Determine the (X, Y) coordinate at the center of the cell enclosing the given text.  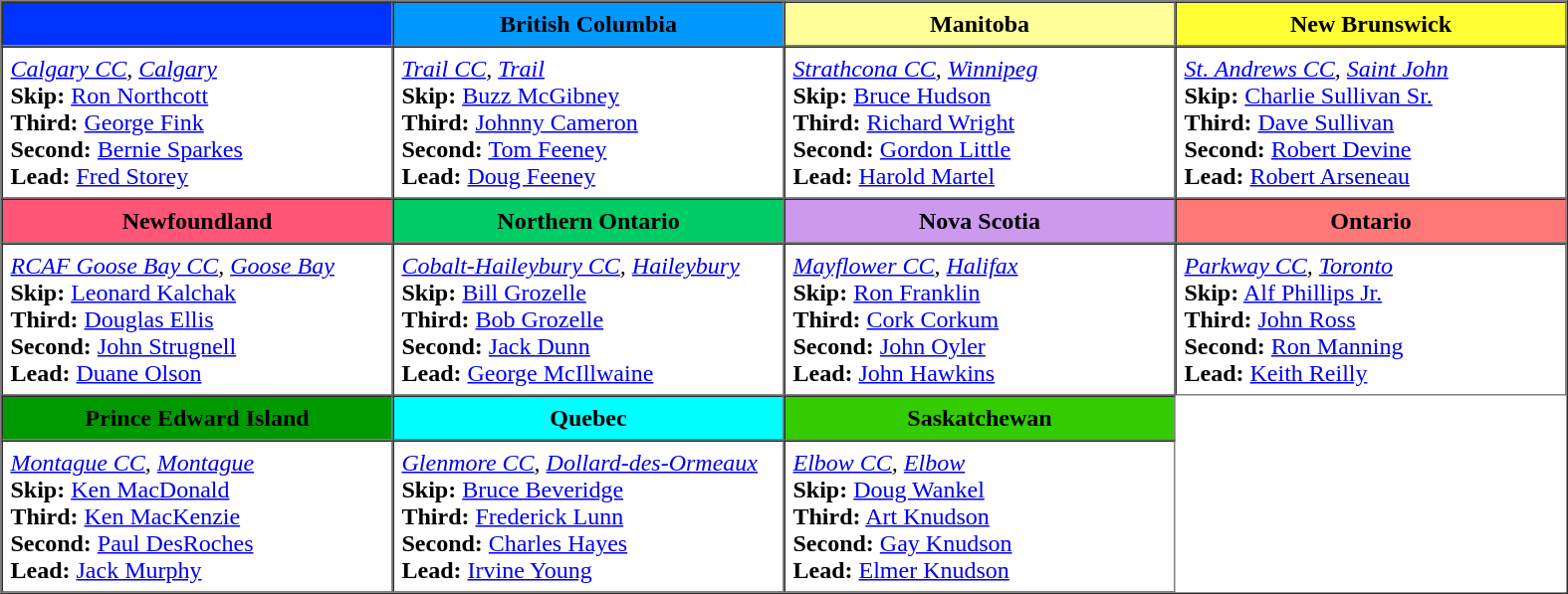
Saskatchewan (980, 418)
Elbow CC, ElbowSkip: Doug Wankel Third: Art Knudson Second: Gay Knudson Lead: Elmer Knudson (980, 515)
RCAF Goose Bay CC, Goose BaySkip: Leonard Kalchak Third: Douglas Ellis Second: John Strugnell Lead: Duane Olson (197, 318)
Strathcona CC, WinnipegSkip: Bruce Hudson Third: Richard Wright Second: Gordon Little Lead: Harold Martel (980, 121)
St. Andrews CC, Saint JohnSkip: Charlie Sullivan Sr. Third: Dave Sullivan Second: Robert Devine Lead: Robert Arseneau (1370, 121)
Calgary CC, CalgarySkip: Ron Northcott Third: George Fink Second: Bernie Sparkes Lead: Fred Storey (197, 121)
Prince Edward Island (197, 418)
Manitoba (980, 24)
Mayflower CC, HalifaxSkip: Ron Franklin Third: Cork Corkum Second: John Oyler Lead: John Hawkins (980, 318)
British Columbia (587, 24)
Nova Scotia (980, 221)
Northern Ontario (587, 221)
Montague CC, MontagueSkip: Ken MacDonald Third: Ken MacKenzie Second: Paul DesRoches Lead: Jack Murphy (197, 515)
Quebec (587, 418)
Cobalt-Haileybury CC, HaileyburySkip: Bill Grozelle Third: Bob Grozelle Second: Jack Dunn Lead: George McIllwaine (587, 318)
Newfoundland (197, 221)
Ontario (1370, 221)
Parkway CC, TorontoSkip: Alf Phillips Jr. Third: John Ross Second: Ron Manning Lead: Keith Reilly (1370, 318)
New Brunswick (1370, 24)
Glenmore CC, Dollard-des-OrmeauxSkip: Bruce Beveridge Third: Frederick Lunn Second: Charles Hayes Lead: Irvine Young (587, 515)
Trail CC, TrailSkip: Buzz McGibney Third: Johnny Cameron Second: Tom Feeney Lead: Doug Feeney (587, 121)
